Provide the [X, Y] coordinate of the cell's center where the given text is located.  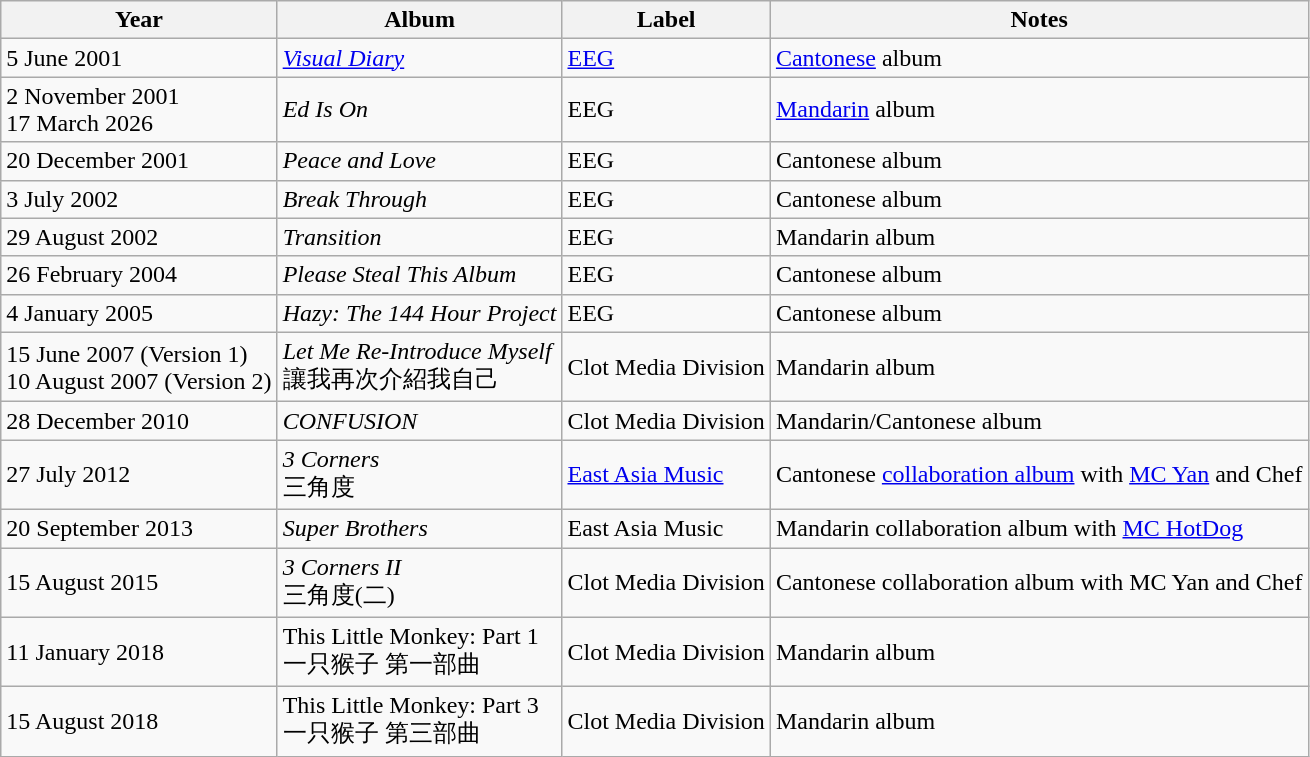
Super Brothers [420, 528]
Let Me Re-Introduce Myself 讓我再次介紹我自己 [420, 367]
Hazy: The 144 Hour Project [420, 313]
Label [666, 20]
Year [139, 20]
3 Corners三角度 [420, 475]
15 August 2015 [139, 583]
5 June 2001 [139, 58]
3 Corners II三角度(二) [420, 583]
Album [420, 20]
2 November 2001 17 March 2026 [139, 110]
Break Through [420, 199]
This Little Monkey: Part 1一只猴子 第一部曲 [420, 652]
Ed Is On [420, 110]
Mandarin/Cantonese album [1039, 421]
11 January 2018 [139, 652]
3 July 2002 [139, 199]
Mandarin collaboration album with MC HotDog [1039, 528]
Notes [1039, 20]
4 January 2005 [139, 313]
15 June 2007 (Version 1) 10 August 2007 (Version 2) [139, 367]
27 July 2012 [139, 475]
26 February 2004 [139, 275]
29 August 2002 [139, 237]
20 December 2001 [139, 161]
This Little Monkey: Part 3一只猴子 第三部曲 [420, 722]
CONFUSION [420, 421]
Please Steal This Album [420, 275]
28 December 2010 [139, 421]
Transition [420, 237]
15 August 2018 [139, 722]
Visual Diary [420, 58]
20 September 2013 [139, 528]
Peace and Love [420, 161]
